Identify which cell holds the provided text, then report its (x, y) central coordinate. 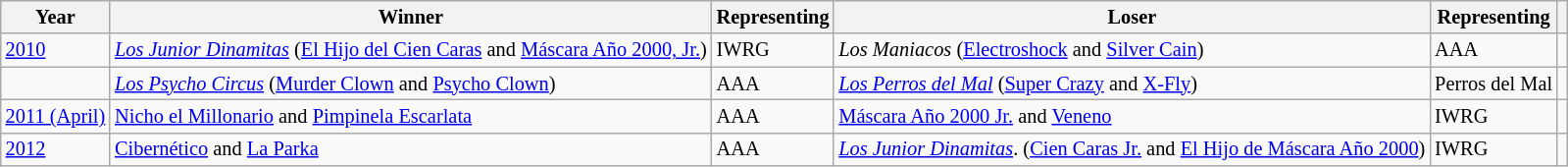
2010 (55, 50)
Cibernético and La Parka (410, 149)
2011 (April) (55, 116)
Perros del Mal (1493, 83)
2012 (55, 149)
Nicho el Millonario and Pimpinela Escarlata (410, 116)
Los Psycho Circus (Murder Clown and Psycho Clown) (410, 83)
Los Junior Dinamitas (El Hijo del Cien Caras and Máscara Año 2000, Jr.) (410, 50)
Los Junior Dinamitas. (Cien Caras Jr. and El Hijo de Máscara Año 2000) (1132, 149)
Máscara Año 2000 Jr. and Veneno (1132, 116)
Winner (410, 17)
Los Perros del Mal (Super Crazy and X-Fly) (1132, 83)
Year (55, 17)
Loser (1132, 17)
Los Maniacos (Electroshock and Silver Cain) (1132, 50)
